For the text-containing cell, return its midpoint in (X, Y) coordinate format. 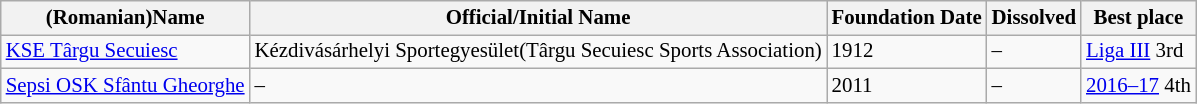
Liga III 3rd (1138, 51)
Kézdivásárhelyi Sportegyesület(Târgu Secuiesc Sports Association) (538, 51)
Best place (1138, 18)
2016–17 4th (1138, 85)
Sepsi OSK Sfântu Gheorghe (126, 85)
Foundation Date (907, 18)
2011 (907, 85)
Official/Initial Name (538, 18)
KSE Târgu Secuiesc (126, 51)
1912 (907, 51)
(Romanian)Name (126, 18)
Dissolved (1034, 18)
